Detect which cell encompasses the target text, then output its [X, Y] center coordinate. 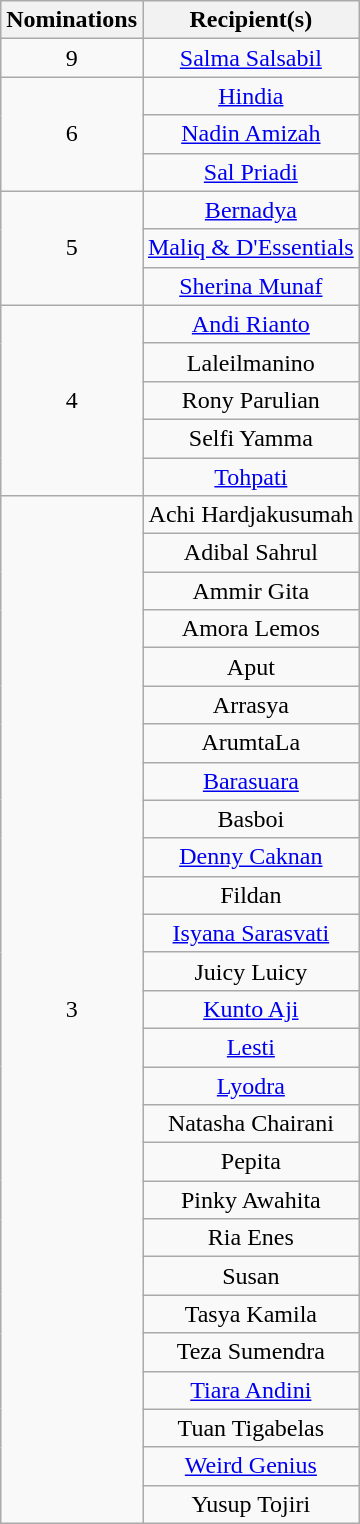
Lyodra [250, 1085]
9 [72, 58]
Isyana Sarasvati [250, 933]
3 [72, 1010]
Susan [250, 1276]
Aput [250, 667]
4 [72, 400]
Rony Parulian [250, 400]
Andi Rianto [250, 324]
Kunto Aji [250, 1009]
Sal Priadi [250, 172]
Nominations [72, 20]
Achi Hardjakusumah [250, 515]
Tuan Tigabelas [250, 1428]
Tiara Andini [250, 1390]
Fildan [250, 895]
Ammir Gita [250, 591]
Tasya Kamila [250, 1314]
Weird Genius [250, 1466]
Basboi [250, 819]
Denny Caknan [250, 857]
Lesti [250, 1047]
Tohpati [250, 477]
Sherina Munaf [250, 286]
Nadin Amizah [250, 134]
Hindia [250, 96]
Yusup Tojiri [250, 1504]
Bernadya [250, 210]
Natasha Chairani [250, 1124]
Ria Enes [250, 1238]
Adibal Sahrul [250, 553]
ArumtaLa [250, 743]
Juicy Luicy [250, 971]
Arrasya [250, 705]
Recipient(s) [250, 20]
6 [72, 134]
Selfi Yamma [250, 438]
Pepita [250, 1162]
5 [72, 248]
Salma Salsabil [250, 58]
Laleilmanino [250, 362]
Barasuara [250, 781]
Maliq & D'Essentials [250, 248]
Pinky Awahita [250, 1200]
Amora Lemos [250, 629]
Teza Sumendra [250, 1352]
